Provide the [x, y] coordinate of the cell's center where the given text is located.  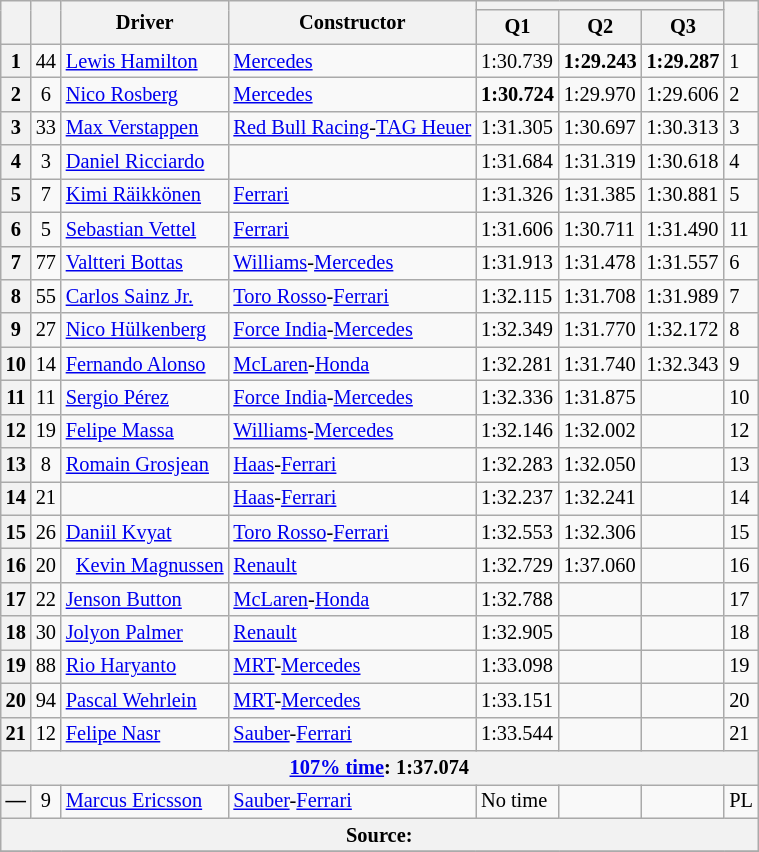
Constructor [353, 22]
Felipe Nasr [145, 734]
1:32.115 [518, 296]
Q3 [684, 27]
Q1 [518, 27]
Kimi Räikkönen [145, 195]
Jenson Button [145, 599]
1:31.708 [600, 296]
27 [46, 330]
No time [518, 801]
1:32.050 [600, 465]
1:32.905 [518, 633]
1:32.283 [518, 465]
1:31.326 [518, 195]
1:32.729 [518, 565]
Marcus Ericsson [145, 801]
Romain Grosjean [145, 465]
Q2 [600, 27]
1:30.618 [684, 162]
1:31.557 [684, 263]
1:29.970 [600, 94]
1:32.343 [684, 364]
1:32.241 [600, 498]
1:32.002 [600, 431]
55 [46, 296]
Fernando Alonso [145, 364]
1:33.544 [518, 734]
26 [46, 532]
1:31.606 [518, 229]
1:31.770 [600, 330]
Lewis Hamilton [145, 61]
Max Verstappen [145, 128]
1:31.385 [600, 195]
Source: [380, 835]
1:31.989 [684, 296]
Felipe Massa [145, 431]
Driver [145, 22]
1:30.724 [518, 94]
1:30.711 [600, 229]
1:30.881 [684, 195]
PL [740, 801]
Sergio Pérez [145, 397]
1:33.098 [518, 666]
1:31.305 [518, 128]
Jolyon Palmer [145, 633]
30 [46, 633]
1:32.237 [518, 498]
— [16, 801]
1:31.319 [600, 162]
1:30.739 [518, 61]
Nico Hülkenberg [145, 330]
1:32.306 [600, 532]
Daniel Ricciardo [145, 162]
77 [46, 263]
107% time: 1:37.074 [380, 767]
Pascal Wehrlein [145, 700]
33 [46, 128]
1:31.875 [600, 397]
1:32.281 [518, 364]
Rio Haryanto [145, 666]
Red Bull Racing-TAG Heuer [353, 128]
88 [46, 666]
1:37.060 [600, 565]
1:29.287 [684, 61]
1:32.553 [518, 532]
22 [46, 599]
1:31.478 [600, 263]
Carlos Sainz Jr. [145, 296]
1:31.913 [518, 263]
Daniil Kvyat [145, 532]
94 [46, 700]
1:32.336 [518, 397]
Valtteri Bottas [145, 263]
1:29.606 [684, 94]
1:29.243 [600, 61]
1:32.349 [518, 330]
1:31.684 [518, 162]
1:33.151 [518, 700]
Sebastian Vettel [145, 229]
1:32.146 [518, 431]
1:30.313 [684, 128]
1:30.697 [600, 128]
1:32.172 [684, 330]
1:31.490 [684, 229]
Kevin Magnussen [145, 565]
1:32.788 [518, 599]
Nico Rosberg [145, 94]
44 [46, 61]
1:31.740 [600, 364]
